Return the (x, y) coordinate for the center point of the cell that contains the specified text.  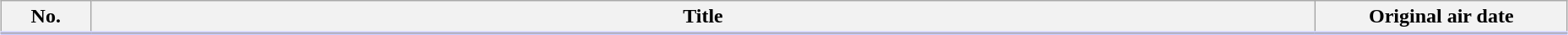
No. (46, 17)
Title (703, 17)
Original air date (1441, 17)
